Locate the cell with the specified text and output its [x, y] center coordinate. 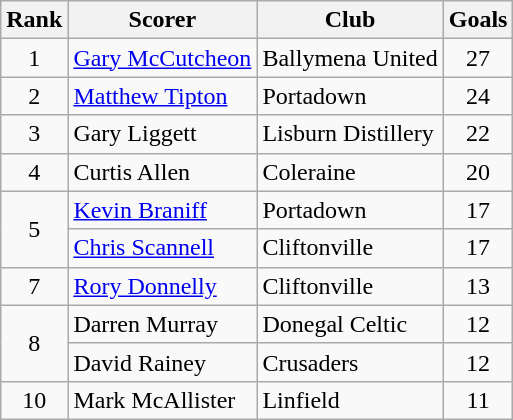
Gary McCutcheon [162, 58]
2 [34, 96]
Linfield [350, 400]
Lisburn Distillery [350, 134]
Goals [478, 20]
27 [478, 58]
Matthew Tipton [162, 96]
5 [34, 229]
7 [34, 286]
10 [34, 400]
3 [34, 134]
David Rainey [162, 362]
Curtis Allen [162, 172]
Ballymena United [350, 58]
11 [478, 400]
4 [34, 172]
22 [478, 134]
Chris Scannell [162, 248]
24 [478, 96]
Coleraine [350, 172]
Mark McAllister [162, 400]
13 [478, 286]
Rank [34, 20]
Rory Donnelly [162, 286]
Scorer [162, 20]
Club [350, 20]
Crusaders [350, 362]
1 [34, 58]
8 [34, 343]
Kevin Braniff [162, 210]
Darren Murray [162, 324]
20 [478, 172]
Donegal Celtic [350, 324]
Gary Liggett [162, 134]
